Identify which cell holds the provided text, then report its [x, y] central coordinate. 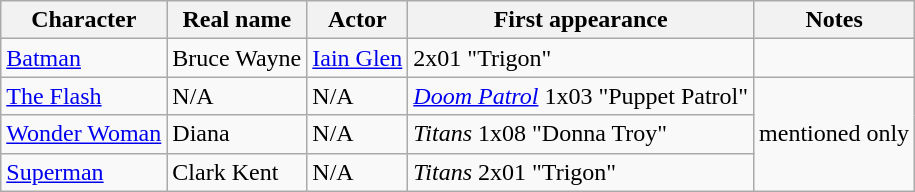
Superman [84, 172]
Actor [358, 20]
Iain Glen [358, 58]
Batman [84, 58]
Real name [237, 20]
Titans 2x01 "Trigon" [581, 172]
Wonder Woman [84, 134]
Doom Patrol 1x03 "Puppet Patrol" [581, 96]
The Flash [84, 96]
2x01 "Trigon" [581, 58]
Character [84, 20]
Diana [237, 134]
Bruce Wayne [237, 58]
First appearance [581, 20]
Clark Kent [237, 172]
Titans 1x08 "Donna Troy" [581, 134]
Notes [834, 20]
mentioned only [834, 134]
